Return the [x, y] coordinate for the center point of the cell that contains the specified text.  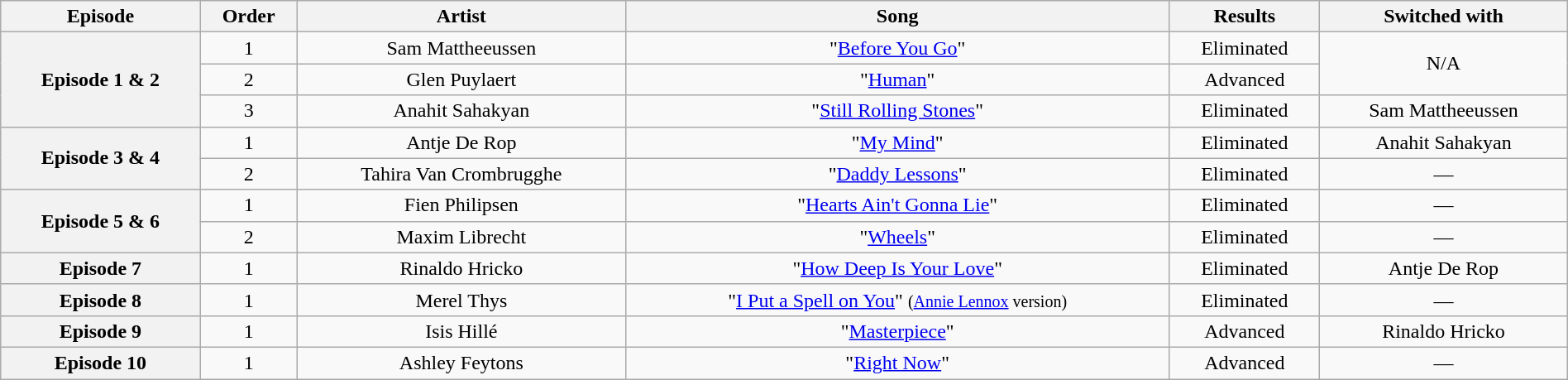
Isis Hillé [461, 331]
Episode [101, 17]
Episode 10 [101, 363]
"Right Now" [896, 363]
Glen Puylaert [461, 79]
Merel Thys [461, 300]
"Before You Go" [896, 48]
3 [248, 111]
"Human" [896, 79]
N/A [1444, 64]
Episode 7 [101, 268]
Episode 8 [101, 300]
"I Put a Spell on You" (Annie Lennox version) [896, 300]
Episode 9 [101, 331]
Switched with [1444, 17]
Song [896, 17]
Ashley Feytons [461, 363]
"Daddy Lessons" [896, 174]
Results [1245, 17]
"Hearts Ain't Gonna Lie" [896, 205]
Tahira Van Crombrugghe [461, 174]
Maxim Librecht [461, 237]
"Still Rolling Stones" [896, 111]
Artist [461, 17]
Order [248, 17]
"How Deep Is Your Love" [896, 268]
Episode 1 & 2 [101, 79]
"Wheels" [896, 237]
Episode 5 & 6 [101, 221]
"Masterpiece" [896, 331]
Episode 3 & 4 [101, 158]
Fien Philipsen [461, 205]
"My Mind" [896, 142]
